Pinpoint the cell where the given text exists, returning its [X, Y] midpoint coordinate. 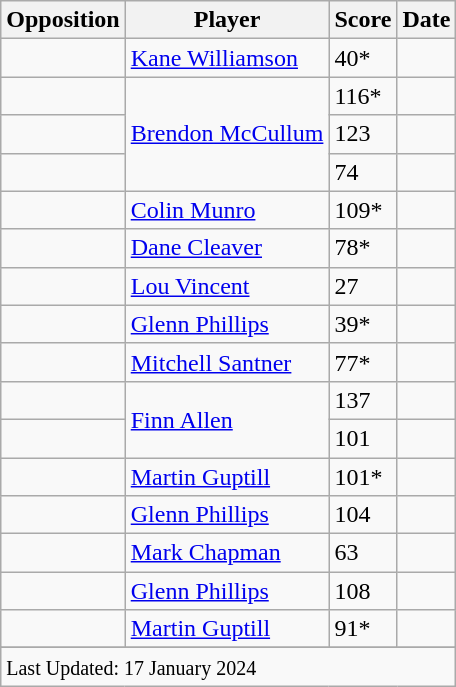
Date [426, 20]
108 [363, 591]
Lou Vincent [227, 286]
109* [363, 210]
91* [363, 629]
137 [363, 400]
Score [363, 20]
Kane Williamson [227, 58]
74 [363, 172]
Mitchell Santner [227, 362]
77* [363, 362]
40* [363, 58]
63 [363, 553]
101 [363, 438]
27 [363, 286]
Mark Chapman [227, 553]
104 [363, 515]
101* [363, 477]
78* [363, 248]
Dane Cleaver [227, 248]
123 [363, 134]
Opposition [63, 20]
116* [363, 96]
39* [363, 324]
Finn Allen [227, 419]
Last Updated: 17 January 2024 [228, 667]
Player [227, 20]
Colin Munro [227, 210]
Brendon McCullum [227, 134]
